For the text-containing cell, return its midpoint in [x, y] coordinate format. 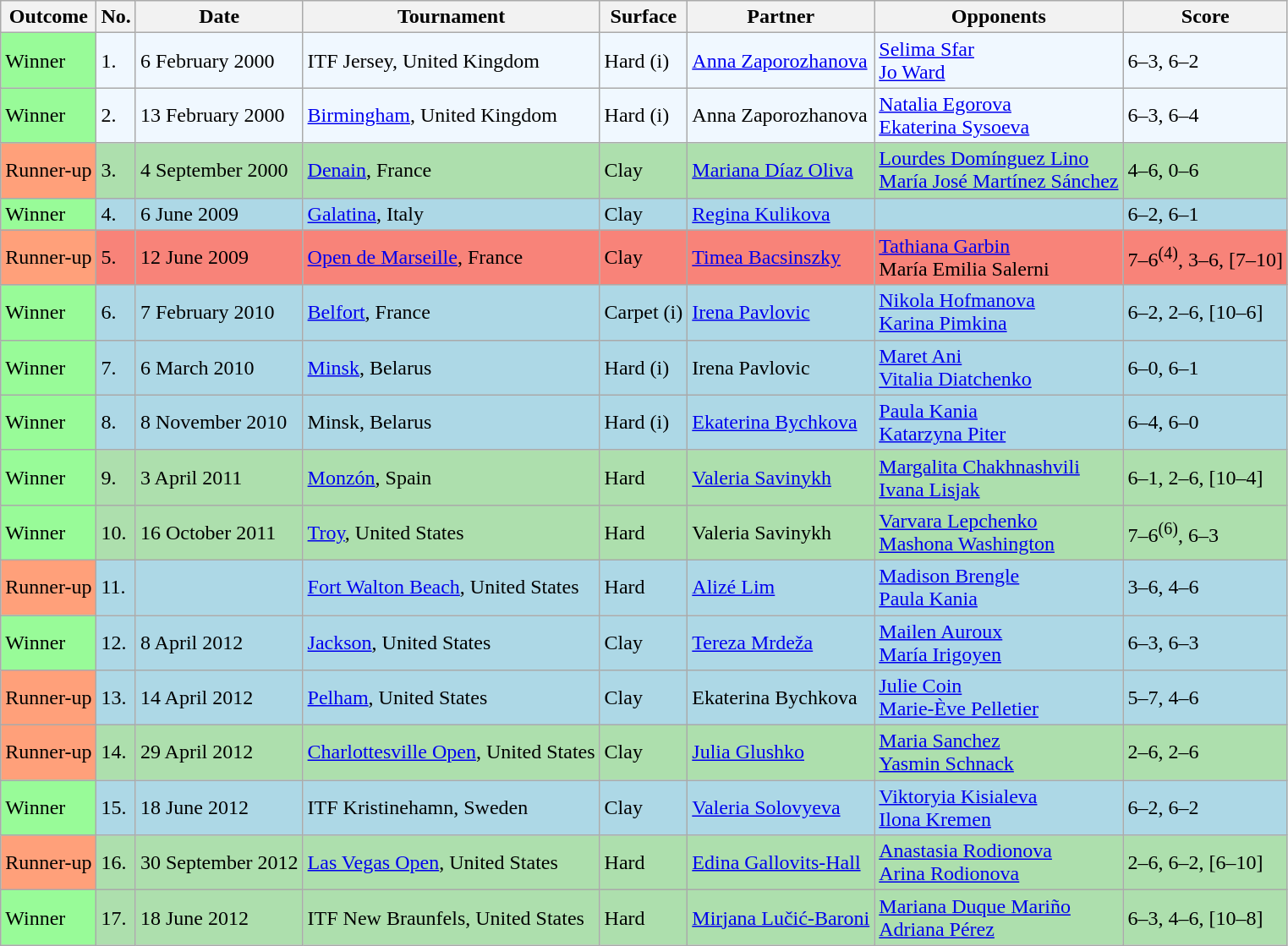
3. [116, 171]
10. [116, 533]
Anastasia Rodionova Arina Rodionova [999, 862]
3 April 2011 [219, 477]
6–3, 6–2 [1205, 61]
2–6, 2–6 [1205, 752]
Jackson, United States [452, 643]
Denain, France [452, 171]
Fort Walton Beach, United States [452, 587]
Monzón, Spain [452, 477]
4–6, 0–6 [1205, 171]
Maret Ani Vitalia Diatchenko [999, 367]
12 June 2009 [219, 257]
9. [116, 477]
Galatina, Italy [452, 214]
No. [116, 17]
Date [219, 17]
Partner [781, 17]
Troy, United States [452, 533]
Nikola Hofmanova Karina Pimkina [999, 313]
Mailen Auroux María Irigoyen [999, 643]
1. [116, 61]
6–2, 6–2 [1205, 808]
2–6, 6–2, [6–10] [1205, 862]
6–4, 6–0 [1205, 423]
7–6(6), 6–3 [1205, 533]
14 April 2012 [219, 698]
6–3, 6–3 [1205, 643]
8 April 2012 [219, 643]
3–6, 4–6 [1205, 587]
30 September 2012 [219, 862]
13. [116, 698]
Mariana Duque Mariño Adriana Pérez [999, 918]
6 June 2009 [219, 214]
15. [116, 808]
Alizé Lim [781, 587]
Charlottesville Open, United States [452, 752]
7. [116, 367]
16. [116, 862]
4 September 2000 [219, 171]
4. [116, 214]
5–7, 4–6 [1205, 698]
Belfort, France [452, 313]
ITF Kristinehamn, Sweden [452, 808]
11. [116, 587]
Lourdes Domínguez Lino María José Martínez Sánchez [999, 171]
6 February 2000 [219, 61]
Valeria Solovyeva [781, 808]
6–2, 2–6, [10–6] [1205, 313]
Mirjana Lučić-Baroni [781, 918]
Mariana Díaz Oliva [781, 171]
Edina Gallovits-Hall [781, 862]
Pelham, United States [452, 698]
ITF New Braunfels, United States [452, 918]
Madison Brengle Paula Kania [999, 587]
Birmingham, United Kingdom [452, 115]
Outcome [49, 17]
ITF Jersey, United Kingdom [452, 61]
Carpet (i) [644, 313]
2. [116, 115]
7–6(4), 3–6, [7–10] [1205, 257]
Tathiana Garbin María Emilia Salerni [999, 257]
12. [116, 643]
29 April 2012 [219, 752]
7 February 2010 [219, 313]
Open de Marseille, France [452, 257]
6–0, 6–1 [1205, 367]
6–3, 4–6, [10–8] [1205, 918]
Timea Bacsinszky [781, 257]
5. [116, 257]
Surface [644, 17]
13 February 2000 [219, 115]
6 March 2010 [219, 367]
Varvara Lepchenko Mashona Washington [999, 533]
17. [116, 918]
Tournament [452, 17]
Las Vegas Open, United States [452, 862]
Viktoryia Kisialeva Ilona Kremen [999, 808]
Julia Glushko [781, 752]
Margalita Chakhnashvili Ivana Lisjak [999, 477]
8. [116, 423]
6–1, 2–6, [10–4] [1205, 477]
Tereza Mrdeža [781, 643]
Natalia Egorova Ekaterina Sysoeva [999, 115]
Opponents [999, 17]
Paula Kania Katarzyna Piter [999, 423]
Julie Coin Marie-Ève Pelletier [999, 698]
Maria Sanchez Yasmin Schnack [999, 752]
Selima Sfar Jo Ward [999, 61]
6. [116, 313]
Regina Kulikova [781, 214]
6–3, 6–4 [1205, 115]
6–2, 6–1 [1205, 214]
16 October 2011 [219, 533]
Score [1205, 17]
8 November 2010 [219, 423]
14. [116, 752]
